Extract the [X, Y] coordinate from the center of the cell holding the provided text.  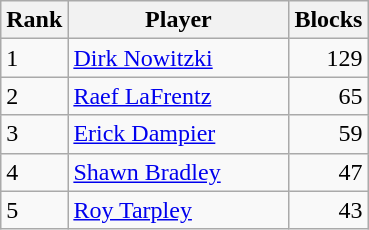
4 [34, 172]
Blocks [328, 20]
5 [34, 210]
Player [178, 20]
Dirk Nowitzki [178, 58]
59 [328, 134]
Rank [34, 20]
Roy Tarpley [178, 210]
Shawn Bradley [178, 172]
3 [34, 134]
47 [328, 172]
65 [328, 96]
43 [328, 210]
2 [34, 96]
Raef LaFrentz [178, 96]
Erick Dampier [178, 134]
129 [328, 58]
1 [34, 58]
